Scan for the cell matching the given text and deliver its [X, Y] coordinate at center. 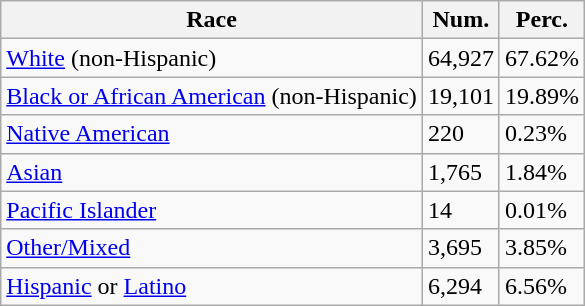
19,101 [460, 96]
Asian [212, 172]
3,695 [460, 248]
Perc. [542, 20]
64,927 [460, 58]
Num. [460, 20]
14 [460, 210]
Other/Mixed [212, 248]
White (non-Hispanic) [212, 58]
67.62% [542, 58]
1,765 [460, 172]
Native American [212, 134]
3.85% [542, 248]
6.56% [542, 286]
0.01% [542, 210]
1.84% [542, 172]
220 [460, 134]
Hispanic or Latino [212, 286]
Race [212, 20]
0.23% [542, 134]
6,294 [460, 286]
Pacific Islander [212, 210]
Black or African American (non-Hispanic) [212, 96]
19.89% [542, 96]
